Return the [X, Y] coordinate for the center point of the cell that contains the specified text.  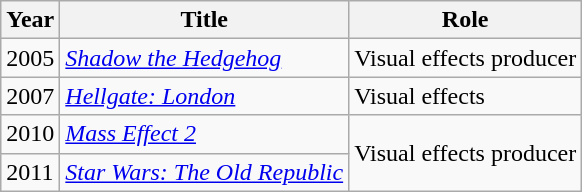
2010 [30, 134]
Mass Effect 2 [204, 134]
Shadow the Hedgehog [204, 58]
Star Wars: The Old Republic [204, 172]
Hellgate: London [204, 96]
Visual effects [466, 96]
Title [204, 20]
2007 [30, 96]
2005 [30, 58]
Year [30, 20]
Role [466, 20]
2011 [30, 172]
